Capture the cell that displays the provided text and extract its (X, Y) central coordinate. 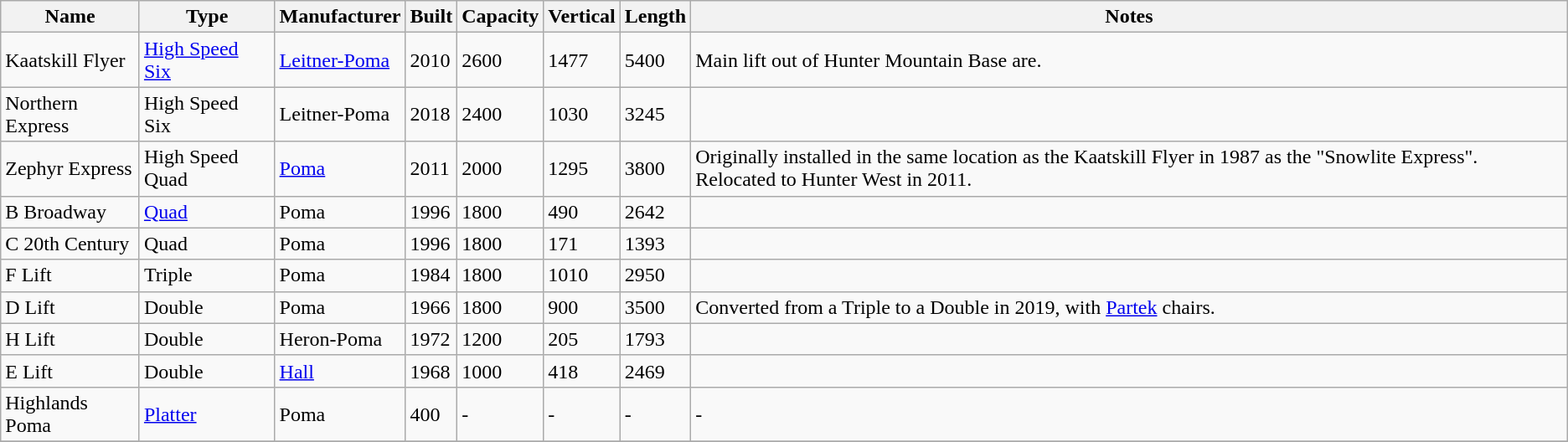
Notes (1129, 17)
2011 (431, 169)
E Lift (70, 371)
1793 (655, 339)
Triple (207, 275)
Name (70, 17)
Northern Express (70, 114)
Manufacturer (340, 17)
900 (581, 307)
Main lift out of Hunter Mountain Base are. (1129, 60)
Hall (340, 371)
1030 (581, 114)
3800 (655, 169)
171 (581, 244)
B Broadway (70, 212)
High Speed Quad (207, 169)
H Lift (70, 339)
Type (207, 17)
1010 (581, 275)
3500 (655, 307)
D Lift (70, 307)
Zephyr Express (70, 169)
Highlands Poma (70, 414)
F Lift (70, 275)
2469 (655, 371)
Built (431, 17)
Capacity (501, 17)
1972 (431, 339)
1200 (501, 339)
1966 (431, 307)
418 (581, 371)
1984 (431, 275)
2642 (655, 212)
1393 (655, 244)
205 (581, 339)
1968 (431, 371)
400 (431, 414)
490 (581, 212)
2950 (655, 275)
2400 (501, 114)
5400 (655, 60)
Length (655, 17)
Platter (207, 414)
Kaatskill Flyer (70, 60)
Originally installed in the same location as the Kaatskill Flyer in 1987 as the "Snowlite Express". Relocated to Hunter West in 2011. (1129, 169)
Converted from a Triple to a Double in 2019, with Partek chairs. (1129, 307)
2018 (431, 114)
1295 (581, 169)
2600 (501, 60)
2000 (501, 169)
Vertical (581, 17)
1000 (501, 371)
Heron-Poma (340, 339)
C 20th Century (70, 244)
2010 (431, 60)
1477 (581, 60)
3245 (655, 114)
